Scan for the cell matching the given text and deliver its (x, y) coordinate at center. 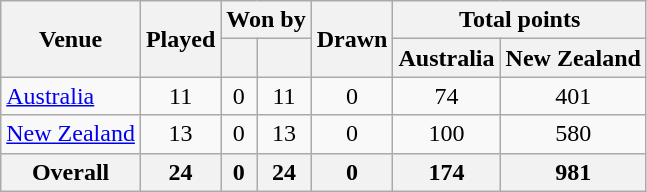
Venue (71, 39)
Overall (71, 172)
401 (573, 96)
174 (446, 172)
981 (573, 172)
Played (180, 39)
Won by (266, 20)
Drawn (352, 39)
Total points (520, 20)
580 (573, 134)
74 (446, 96)
100 (446, 134)
